Return the (x, y) coordinate for the center point of the cell that contains the specified text.  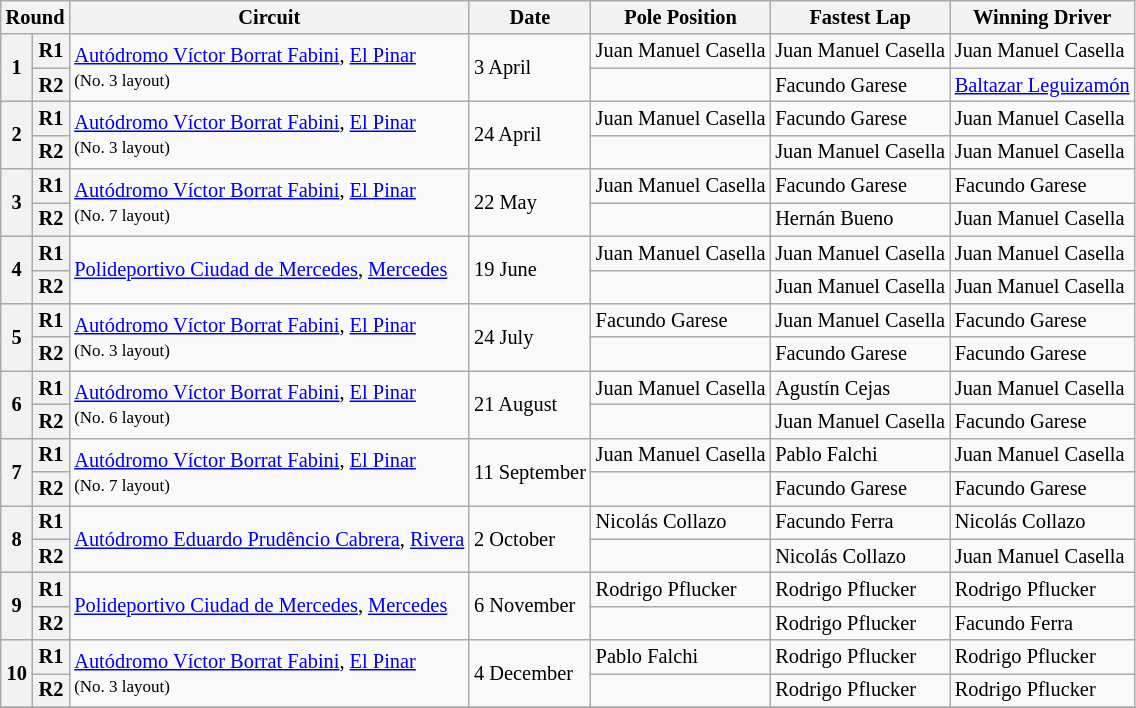
9 (17, 606)
Hernán Bueno (860, 219)
6 November (530, 606)
22 May (530, 202)
Fastest Lap (860, 17)
Baltazar Leguizamón (1042, 85)
3 (17, 202)
Circuit (269, 17)
Date (530, 17)
4 December (530, 674)
19 June (530, 270)
24 July (530, 336)
6 (17, 404)
5 (17, 336)
8 (17, 538)
Round (36, 17)
3 April (530, 68)
Autódromo Eduardo Prudêncio Cabrera, Rivera (269, 538)
2 (17, 134)
Autódromo Víctor Borrat Fabini, El Pinar(No. 6 layout) (269, 404)
4 (17, 270)
2 October (530, 538)
1 (17, 68)
Winning Driver (1042, 17)
21 August (530, 404)
24 April (530, 134)
Pole Position (681, 17)
Agustín Cejas (860, 388)
7 (17, 472)
10 (17, 674)
11 September (530, 472)
